Search for the cell housing the specified text and yield its [x, y] center coordinate. 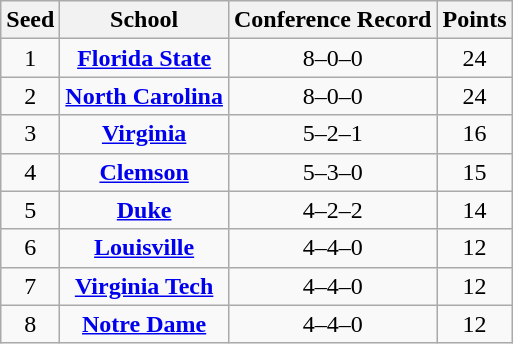
1 [30, 58]
Florida State [144, 58]
School [144, 20]
5 [30, 210]
Notre Dame [144, 324]
Duke [144, 210]
8 [30, 324]
Louisville [144, 248]
Conference Record [332, 20]
2 [30, 96]
Virginia Tech [144, 286]
Clemson [144, 172]
15 [474, 172]
6 [30, 248]
North Carolina [144, 96]
Points [474, 20]
16 [474, 134]
Seed [30, 20]
4 [30, 172]
14 [474, 210]
5–3–0 [332, 172]
Virginia [144, 134]
5–2–1 [332, 134]
7 [30, 286]
3 [30, 134]
4–2–2 [332, 210]
